Search for the cell housing the specified text and yield its (X, Y) center coordinate. 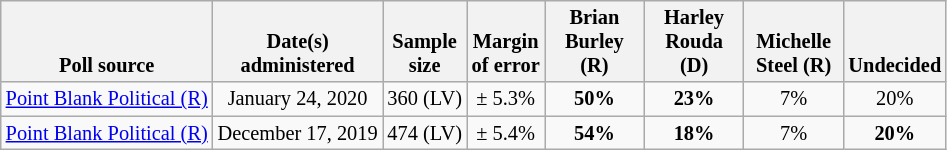
54% (595, 133)
Poll source (107, 41)
360 (LV) (425, 99)
± 5.3% (506, 99)
± 5.4% (506, 133)
Marginof error (506, 41)
Undecided (896, 41)
474 (LV) (425, 133)
Samplesize (425, 41)
23% (694, 99)
MichelleSteel (R) (794, 41)
HarleyRouda (D) (694, 41)
BrianBurley (R) (595, 41)
50% (595, 99)
Date(s)administered (298, 41)
18% (694, 133)
January 24, 2020 (298, 99)
December 17, 2019 (298, 133)
